From the cell containing the given text, extract its center point as (X, Y) coordinate. 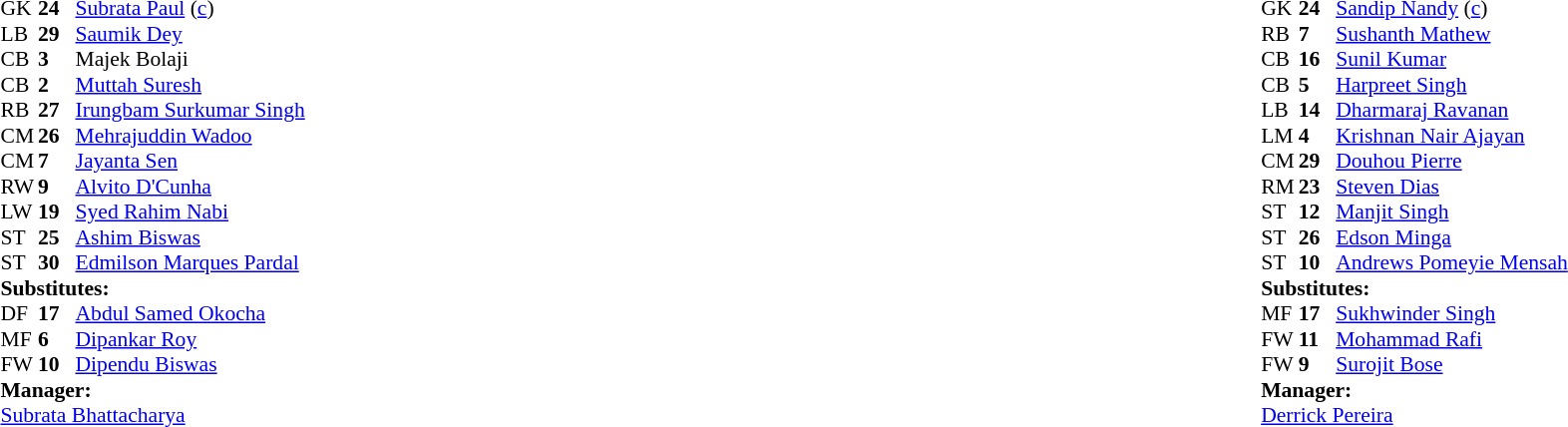
DF (19, 314)
Dipankar Roy (191, 339)
12 (1318, 213)
Syed Rahim Nabi (191, 213)
Surojit Bose (1452, 364)
11 (1318, 339)
Sukhwinder Singh (1452, 314)
Manjit Singh (1452, 213)
14 (1318, 111)
Ashim Biswas (191, 237)
Sushanth Mathew (1452, 34)
27 (57, 111)
Andrews Pomeyie Mensah (1452, 262)
23 (1318, 187)
19 (57, 213)
RM (1280, 187)
RW (19, 187)
6 (57, 339)
3 (57, 59)
4 (1318, 136)
Dharmaraj Ravanan (1452, 111)
Harpreet Singh (1452, 85)
Majek Bolaji (191, 59)
Dipendu Biswas (191, 364)
Jayanta Sen (191, 161)
Mehrajuddin Wadoo (191, 136)
2 (57, 85)
Irungbam Surkumar Singh (191, 111)
Mohammad Rafi (1452, 339)
Douhou Pierre (1452, 161)
Alvito D'Cunha (191, 187)
Edmilson Marques Pardal (191, 262)
Sunil Kumar (1452, 59)
5 (1318, 85)
Saumik Dey (191, 34)
Steven Dias (1452, 187)
LM (1280, 136)
Muttah Suresh (191, 85)
Abdul Samed Okocha (191, 314)
LW (19, 213)
25 (57, 237)
16 (1318, 59)
Krishnan Nair Ajayan (1452, 136)
30 (57, 262)
Edson Minga (1452, 237)
